Identify which cell holds the provided text, then report its [X, Y] central coordinate. 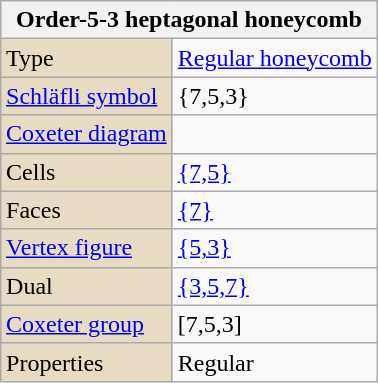
Regular [274, 362]
[7,5,3] [274, 324]
Cells [87, 172]
Schläfli symbol [87, 96]
Order-5-3 heptagonal honeycomb [190, 20]
Regular honeycomb [274, 58]
Properties [87, 362]
Coxeter group [87, 324]
Dual [87, 286]
{5,3} [274, 248]
Vertex figure [87, 248]
{7,5,3} [274, 96]
Type [87, 58]
Faces [87, 210]
Coxeter diagram [87, 134]
{7} [274, 210]
{3,5,7} [274, 286]
{7,5} [274, 172]
